Identify which cell holds the provided text, then report its (X, Y) central coordinate. 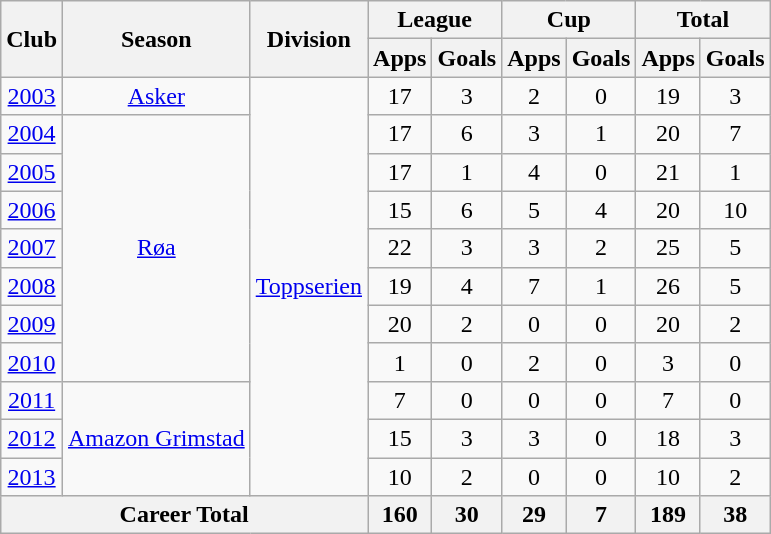
2009 (32, 324)
160 (400, 515)
2007 (32, 248)
2005 (32, 172)
Cup (569, 20)
38 (735, 515)
22 (400, 248)
2010 (32, 362)
2012 (32, 438)
Division (308, 39)
Season (157, 39)
2006 (32, 210)
25 (668, 248)
Røa (157, 248)
Toppserien (308, 286)
2008 (32, 286)
Club (32, 39)
Asker (157, 96)
26 (668, 286)
League (435, 20)
189 (668, 515)
Total (703, 20)
2003 (32, 96)
18 (668, 438)
2004 (32, 134)
29 (534, 515)
21 (668, 172)
30 (467, 515)
2011 (32, 400)
Career Total (184, 515)
2013 (32, 477)
Amazon Grimstad (157, 438)
